Find where the given text appears and provide that cell's center as [X, Y] coordinate. 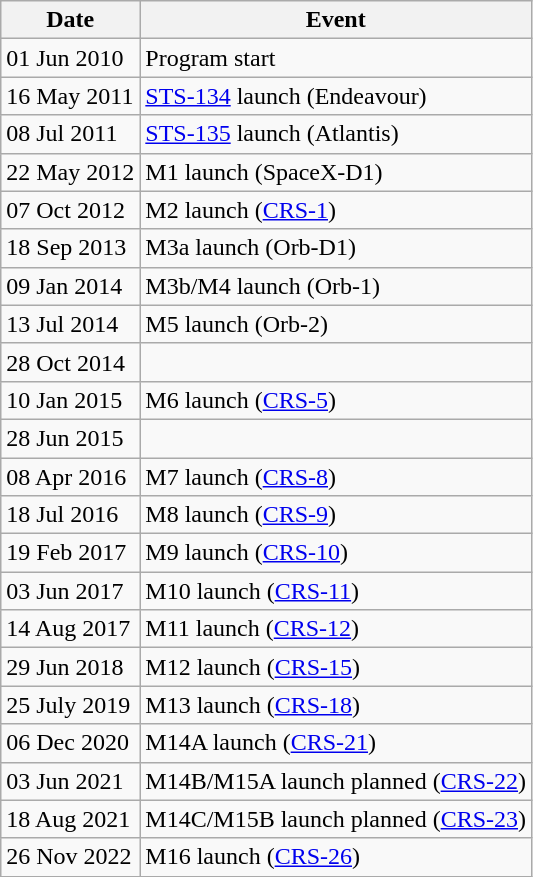
03 Jun 2021 [70, 781]
13 Jul 2014 [70, 324]
M10 launch (CRS-11) [336, 591]
18 Sep 2013 [70, 248]
M1 launch (SpaceX-D1) [336, 172]
19 Feb 2017 [70, 553]
M5 launch (Orb-2) [336, 324]
M12 launch (CRS-15) [336, 667]
M2 launch (CRS-1) [336, 210]
29 Jun 2018 [70, 667]
06 Dec 2020 [70, 743]
18 Jul 2016 [70, 515]
08 Jul 2011 [70, 134]
M6 launch (CRS-5) [336, 400]
Date [70, 20]
M14C/M15B launch planned (CRS-23) [336, 819]
M14A launch (CRS-21) [336, 743]
M8 launch (CRS-9) [336, 515]
10 Jan 2015 [70, 400]
M13 launch (CRS-18) [336, 705]
16 May 2011 [70, 96]
22 May 2012 [70, 172]
26 Nov 2022 [70, 857]
M9 launch (CRS-10) [336, 553]
M3a launch (Orb-D1) [336, 248]
M16 launch (CRS-26) [336, 857]
Event [336, 20]
14 Aug 2017 [70, 629]
STS-135 launch (Atlantis) [336, 134]
25 July 2019 [70, 705]
28 Oct 2014 [70, 362]
M3b/M4 launch (Orb-1) [336, 286]
M11 launch (CRS-12) [336, 629]
09 Jan 2014 [70, 286]
01 Jun 2010 [70, 58]
07 Oct 2012 [70, 210]
STS-134 launch (Endeavour) [336, 96]
M14B/M15A launch planned (CRS-22) [336, 781]
Program start [336, 58]
08 Apr 2016 [70, 477]
03 Jun 2017 [70, 591]
28 Jun 2015 [70, 438]
18 Aug 2021 [70, 819]
M7 launch (CRS-8) [336, 477]
